Capture the cell that displays the provided text and extract its [x, y] central coordinate. 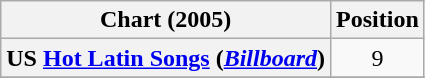
US Hot Latin Songs (Billboard) [166, 58]
9 [378, 58]
Position [378, 20]
Chart (2005) [166, 20]
